Extract the (x, y) coordinate from the center of the cell holding the provided text.  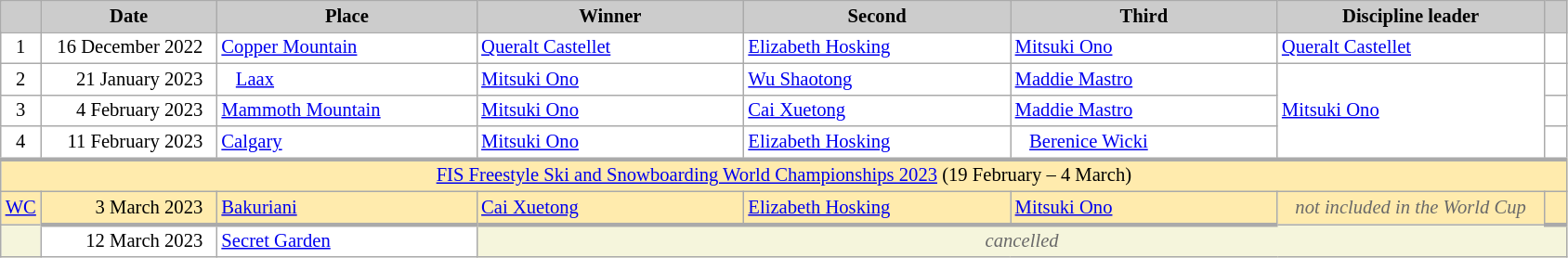
FIS Freestyle Ski and Snowboarding World Championships 2023 (19 February – 4 March) (784, 174)
Secret Garden (346, 239)
16 December 2022 (129, 47)
cancelled (1022, 239)
4 (20, 143)
WC (20, 208)
Second (877, 16)
3 (20, 110)
4 February 2023 (129, 110)
Laax (346, 79)
Copper Mountain (346, 47)
21 January 2023 (129, 79)
3 March 2023 (129, 208)
Calgary (346, 143)
not included in the World Cup (1410, 208)
1 (20, 47)
Third (1144, 16)
2 (20, 79)
Place (346, 16)
Berenice Wicki (1144, 143)
Mammoth Mountain (346, 110)
Wu Shaotong (877, 79)
Date (129, 16)
11 February 2023 (129, 143)
Winner (609, 16)
Bakuriani (346, 208)
Discipline leader (1410, 16)
12 March 2023 (129, 239)
